Find where the given text appears and provide that cell's center as [X, Y] coordinate. 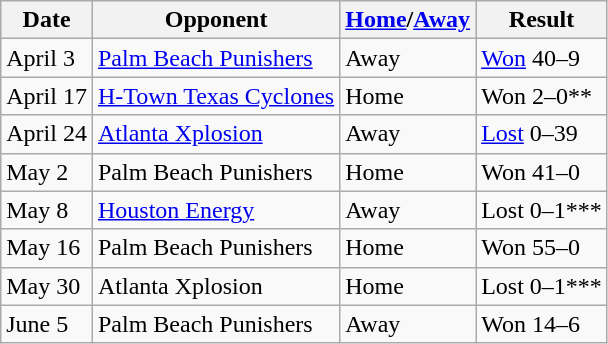
April 3 [47, 58]
Won 55–0 [542, 248]
Home/Away [408, 20]
June 5 [47, 324]
H-Town Texas Cyclones [216, 96]
Won 41–0 [542, 172]
April 17 [47, 96]
April 24 [47, 134]
May 8 [47, 210]
Result [542, 20]
May 16 [47, 248]
Date [47, 20]
Won 2–0** [542, 96]
Won 40–9 [542, 58]
May 30 [47, 286]
Won 14–6 [542, 324]
Opponent [216, 20]
May 2 [47, 172]
Houston Energy [216, 210]
Lost 0–39 [542, 134]
